Find where the given text appears and provide that cell's center as (x, y) coordinate. 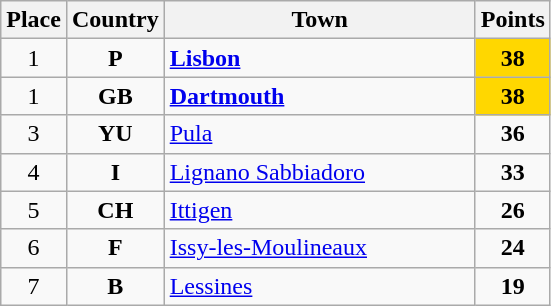
Lisbon (320, 58)
Town (320, 20)
6 (34, 248)
GB (115, 96)
Place (34, 20)
Lignano Sabbiadoro (320, 172)
CH (115, 210)
4 (34, 172)
5 (34, 210)
I (115, 172)
Country (115, 20)
36 (512, 134)
Points (512, 20)
Ittigen (320, 210)
Pula (320, 134)
B (115, 286)
26 (512, 210)
3 (34, 134)
24 (512, 248)
YU (115, 134)
Lessines (320, 286)
F (115, 248)
33 (512, 172)
7 (34, 286)
19 (512, 286)
Dartmouth (320, 96)
Issy-les-Moulineaux (320, 248)
P (115, 58)
